Scan for the cell matching the given text and deliver its (X, Y) coordinate at center. 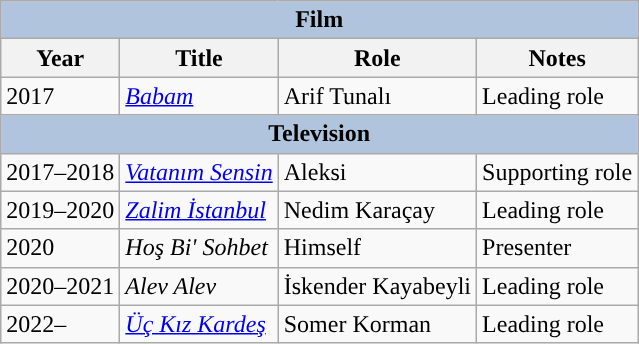
Somer Korman (377, 324)
Role (377, 58)
Aleksi (377, 172)
Title (199, 58)
Nedim Karaçay (377, 210)
Himself (377, 248)
2022– (60, 324)
2017 (60, 96)
2017–2018 (60, 172)
2020 (60, 248)
Alev Alev (199, 286)
Television (320, 134)
Supporting role (558, 172)
Notes (558, 58)
Arif Tunalı (377, 96)
İskender Kayabeyli (377, 286)
Film (320, 20)
Hoş Bi' Sohbet (199, 248)
Üç Kız Kardeş (199, 324)
Zalim İstanbul (199, 210)
Vatanım Sensin (199, 172)
Year (60, 58)
2019–2020 (60, 210)
Babam (199, 96)
2020–2021 (60, 286)
Presenter (558, 248)
